Scan for the cell matching the given text and deliver its (x, y) coordinate at center. 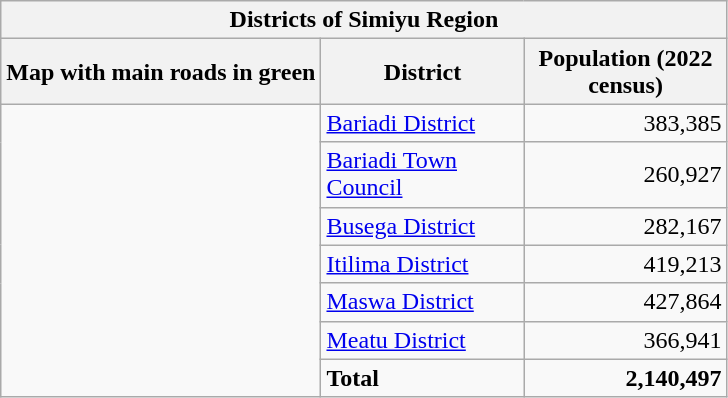
427,864 (626, 302)
366,941 (626, 340)
419,213 (626, 264)
Map with main roads in green (161, 72)
Total (422, 378)
383,385 (626, 123)
282,167 (626, 226)
Population (2022 census) (626, 72)
2,140,497 (626, 378)
Bariadi District (422, 123)
Meatu District (422, 340)
District (422, 72)
Bariadi Town Council (422, 174)
Busega District (422, 226)
Maswa District (422, 302)
260,927 (626, 174)
Itilima District (422, 264)
Districts of Simiyu Region (364, 20)
